Return [x, y] of the center of cell containing provided text 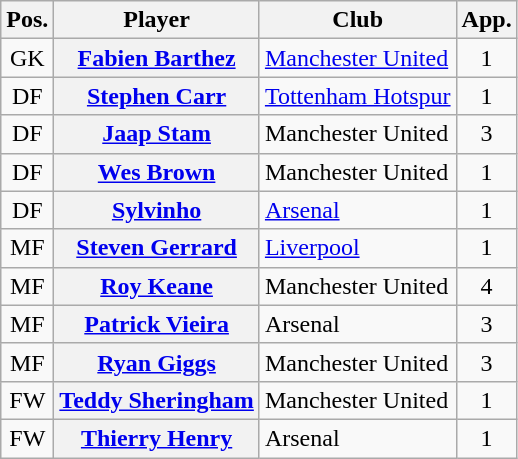
Steven Gerrard [157, 248]
Liverpool [358, 248]
Fabien Barthez [157, 58]
Player [157, 20]
Pos. [28, 20]
Ryan Giggs [157, 362]
Sylvinho [157, 210]
4 [486, 286]
Stephen Carr [157, 96]
Jaap Stam [157, 134]
Patrick Vieira [157, 324]
GK [28, 58]
Club [358, 20]
Thierry Henry [157, 438]
App. [486, 20]
Tottenham Hotspur [358, 96]
Wes Brown [157, 172]
Teddy Sheringham [157, 400]
Roy Keane [157, 286]
